Identify which cell holds the provided text, then report its (x, y) central coordinate. 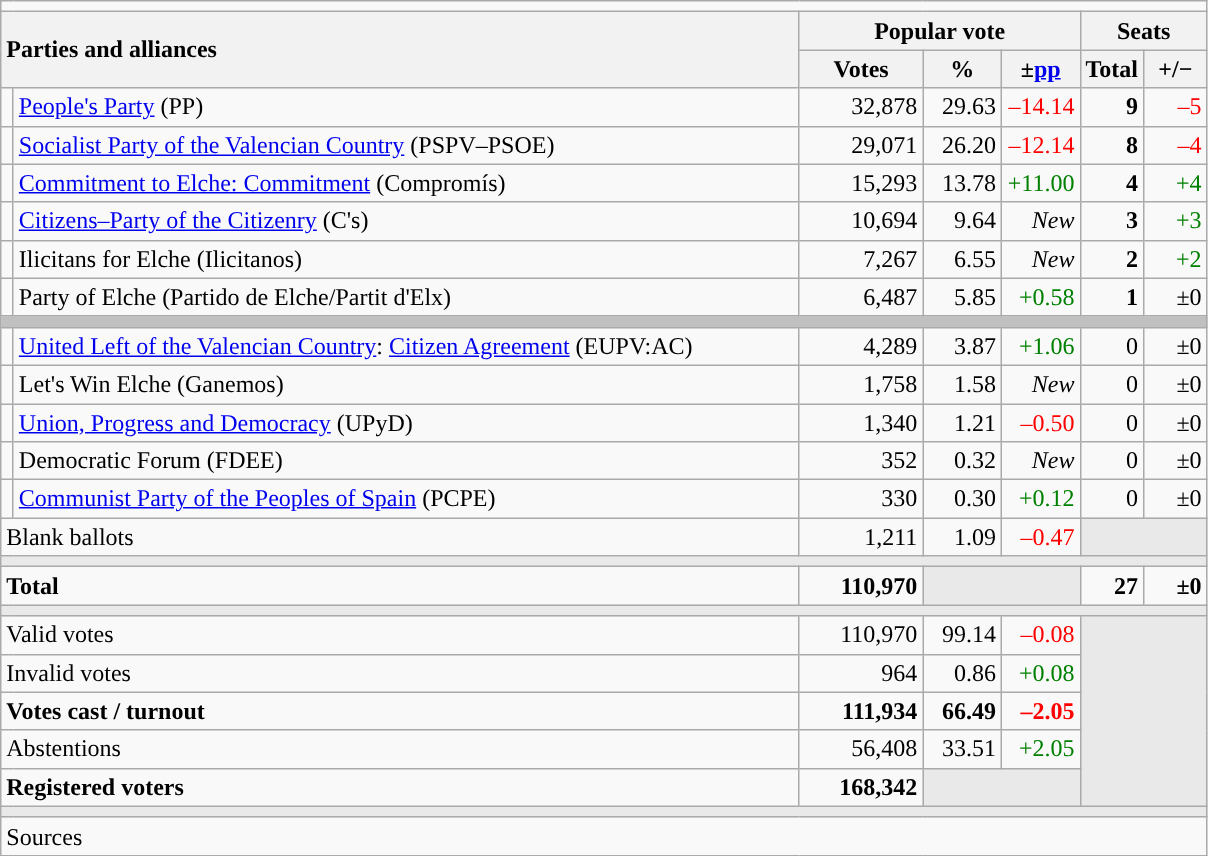
Sources (604, 836)
People's Party (PP) (406, 107)
Abstentions (400, 749)
+0.08 (1040, 673)
+3 (1176, 221)
1.09 (962, 537)
+/− (1176, 69)
Registered voters (400, 787)
0.86 (962, 673)
+4 (1176, 183)
+1.06 (1040, 346)
29.63 (962, 107)
Blank ballots (400, 537)
1.21 (962, 423)
6,487 (861, 297)
330 (861, 499)
2 (1112, 259)
Citizens–Party of the Citizenry (C's) (406, 221)
9.64 (962, 221)
5.85 (962, 297)
Union, Progress and Democracy (UPyD) (406, 423)
–12.14 (1040, 145)
0.30 (962, 499)
3 (1112, 221)
–0.50 (1040, 423)
–0.08 (1040, 635)
27 (1112, 586)
3.87 (962, 346)
99.14 (962, 635)
Socialist Party of the Valencian Country (PSPV–PSOE) (406, 145)
4,289 (861, 346)
56,408 (861, 749)
Seats (1144, 31)
168,342 (861, 787)
0.32 (962, 461)
Votes cast / turnout (400, 711)
+2 (1176, 259)
–2.05 (1040, 711)
–5 (1176, 107)
352 (861, 461)
Invalid votes (400, 673)
66.49 (962, 711)
Parties and alliances (400, 50)
±pp (1040, 69)
Communist Party of the Peoples of Spain (PCPE) (406, 499)
Party of Elche (Partido de Elche/Partit d'Elx) (406, 297)
4 (1112, 183)
+0.12 (1040, 499)
15,293 (861, 183)
32,878 (861, 107)
Ilicitans for Elche (Ilicitanos) (406, 259)
26.20 (962, 145)
1.58 (962, 384)
29,071 (861, 145)
6.55 (962, 259)
–4 (1176, 145)
7,267 (861, 259)
33.51 (962, 749)
Commitment to Elche: Commitment (Compromís) (406, 183)
United Left of the Valencian Country: Citizen Agreement (EUPV:AC) (406, 346)
1,340 (861, 423)
+11.00 (1040, 183)
+2.05 (1040, 749)
% (962, 69)
964 (861, 673)
+0.58 (1040, 297)
1,211 (861, 537)
111,934 (861, 711)
1 (1112, 297)
–14.14 (1040, 107)
1,758 (861, 384)
13.78 (962, 183)
Democratic Forum (FDEE) (406, 461)
Votes (861, 69)
–0.47 (1040, 537)
8 (1112, 145)
Valid votes (400, 635)
Popular vote (940, 31)
Let's Win Elche (Ganemos) (406, 384)
9 (1112, 107)
10,694 (861, 221)
